Locate the cell with the specified text and output its (x, y) center coordinate. 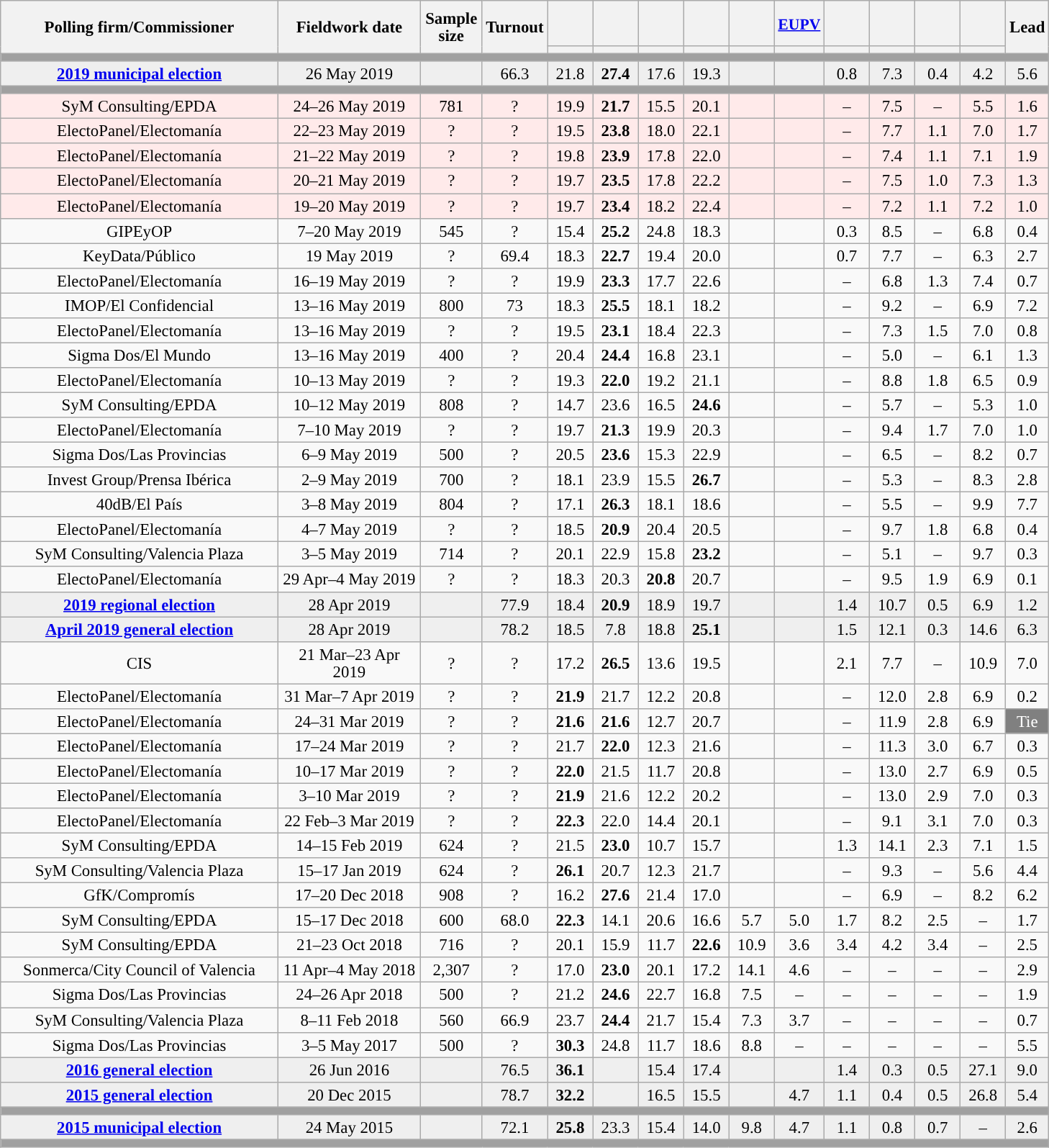
17.1 (570, 505)
26 May 2019 (349, 73)
1.6 (1027, 107)
6.1 (983, 356)
15.9 (616, 946)
26.7 (707, 479)
2–9 May 2019 (349, 479)
78.2 (515, 629)
22.1 (707, 131)
600 (451, 920)
2015 general election (140, 1094)
26.1 (570, 871)
908 (451, 895)
19–20 May 2019 (349, 206)
25.1 (707, 629)
KeyData/Público (140, 256)
12.0 (892, 697)
7–10 May 2019 (349, 430)
CIS (140, 662)
20 Dec 2015 (349, 1094)
21.3 (616, 430)
2,307 (451, 970)
26.5 (616, 662)
25.5 (616, 305)
19.8 (570, 157)
Sigma Dos/El Mundo (140, 356)
20.0 (707, 256)
545 (451, 230)
Sonmerca/City Council of Valencia (140, 970)
808 (451, 404)
9.9 (983, 505)
11.9 (892, 721)
14.4 (660, 821)
7–20 May 2019 (349, 230)
4–7 May 2019 (349, 530)
13.6 (660, 662)
17.7 (660, 281)
16.2 (570, 895)
2.1 (846, 662)
400 (451, 356)
26 Jun 2016 (349, 1070)
9.5 (892, 580)
5.4 (1027, 1094)
18.9 (660, 605)
0.9 (1027, 380)
25.8 (570, 1127)
40dB/El País (140, 505)
3.7 (799, 1021)
29 Apr–4 May 2019 (349, 580)
GfK/Compromís (140, 895)
Sample size (451, 27)
5.1 (892, 554)
9.0 (1027, 1070)
21–22 May 2019 (349, 157)
3.0 (938, 746)
22.2 (707, 181)
IMOP/El Confidencial (140, 305)
3.6 (799, 946)
73 (515, 305)
3–8 May 2019 (349, 505)
11 Apr–4 May 2018 (349, 970)
16–19 May 2019 (349, 281)
21 Mar–23 Apr 2019 (349, 662)
15.7 (707, 846)
2016 general election (140, 1070)
9.3 (892, 871)
8–11 Feb 2018 (349, 1021)
23.2 (707, 554)
24–26 May 2019 (349, 107)
781 (451, 107)
19 May 2019 (349, 256)
12.7 (660, 721)
27.6 (616, 895)
3–10 Mar 2019 (349, 796)
10–13 May 2019 (349, 380)
4.6 (799, 970)
EUPV (799, 23)
23.8 (616, 131)
9.4 (892, 430)
14.0 (707, 1127)
12.1 (892, 629)
18.0 (660, 131)
4.4 (1027, 871)
24–31 Mar 2019 (349, 721)
14–15 Feb 2019 (349, 846)
22 Feb–3 Mar 2019 (349, 821)
27.4 (616, 73)
7.8 (616, 629)
2019 municipal election (140, 73)
10–17 Mar 2019 (349, 772)
8.3 (983, 479)
36.1 (570, 1070)
800 (451, 305)
69.4 (515, 256)
24 May 2015 (349, 1127)
23.4 (616, 206)
22–23 May 2019 (349, 131)
6.7 (983, 746)
27.1 (983, 1070)
31 Mar–7 Apr 2019 (349, 697)
68.0 (515, 920)
Lead (1027, 27)
2019 regional election (140, 605)
1.2 (1027, 605)
3–5 May 2019 (349, 554)
2.3 (938, 846)
2.6 (1027, 1127)
3–5 May 2017 (349, 1045)
17–20 Dec 2018 (349, 895)
20.2 (707, 796)
Turnout (515, 27)
GIPEyOP (140, 230)
16.6 (707, 920)
0.1 (1027, 580)
17.4 (707, 1070)
15.3 (660, 455)
66.3 (515, 73)
26.3 (616, 505)
19.2 (660, 380)
78.7 (515, 1094)
8.5 (892, 230)
9.1 (892, 821)
Polling firm/Commissioner (140, 27)
14.7 (570, 404)
15–17 Jan 2019 (349, 871)
Invest Group/Prensa Ibérica (140, 479)
21.4 (660, 895)
21.8 (570, 73)
21–23 Oct 2018 (349, 946)
10–12 May 2019 (349, 404)
21.2 (570, 995)
20.6 (660, 920)
2015 municipal election (140, 1127)
18.8 (660, 629)
April 2019 general election (140, 629)
72.1 (515, 1127)
9.8 (751, 1127)
24–26 Apr 2018 (349, 995)
21.1 (707, 380)
716 (451, 946)
32.2 (570, 1094)
25.2 (616, 230)
14.6 (983, 629)
17.6 (660, 73)
23.5 (616, 181)
15.8 (660, 554)
Fieldwork date (349, 27)
714 (451, 554)
Tie (1027, 721)
30.3 (570, 1045)
23.7 (570, 1021)
76.5 (515, 1070)
0.2 (1027, 697)
22.4 (707, 206)
700 (451, 479)
6–9 May 2019 (349, 455)
6.2 (1027, 895)
11.3 (892, 746)
804 (451, 505)
26.8 (983, 1094)
9.2 (892, 305)
3.1 (938, 821)
560 (451, 1021)
15–17 Dec 2018 (349, 920)
19.4 (660, 256)
77.9 (515, 605)
17–24 Mar 2019 (349, 746)
20–21 May 2019 (349, 181)
66.9 (515, 1021)
